Pinpoint the cell where the given text exists, returning its [X, Y] midpoint coordinate. 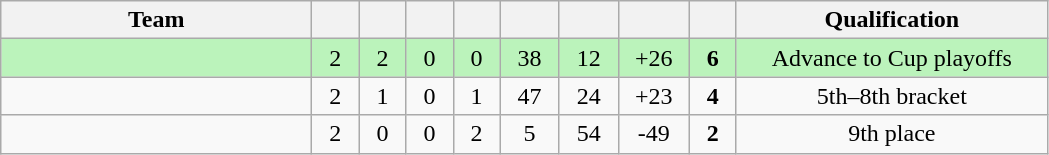
4 [712, 96]
Team [156, 20]
Advance to Cup playoffs [892, 58]
5 [530, 134]
47 [530, 96]
24 [588, 96]
-49 [654, 134]
12 [588, 58]
+26 [654, 58]
5th–8th bracket [892, 96]
54 [588, 134]
Qualification [892, 20]
38 [530, 58]
9th place [892, 134]
6 [712, 58]
+23 [654, 96]
